Extract the [X, Y] coordinate from the center of the cell holding the provided text.  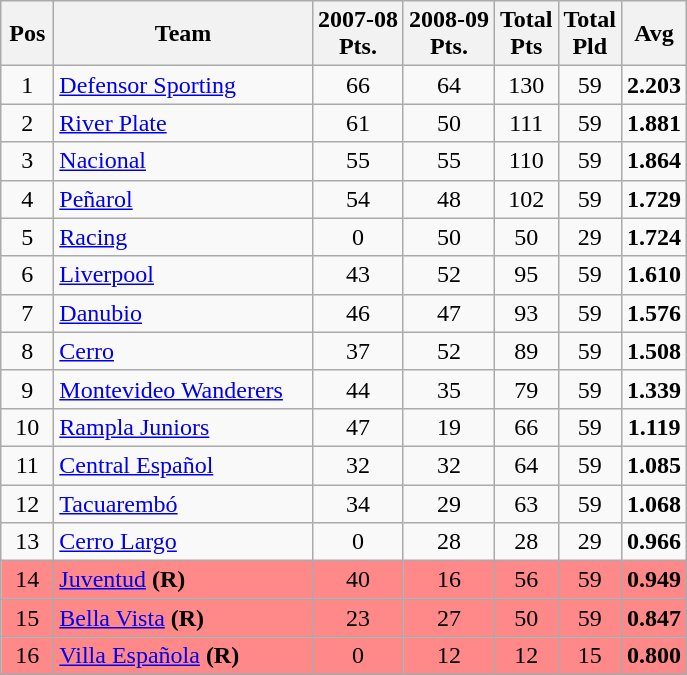
1.864 [654, 161]
1.724 [654, 237]
63 [526, 503]
TotalPts [526, 34]
Juventud (R) [184, 580]
5 [28, 237]
Racing [184, 237]
1.339 [654, 389]
43 [358, 275]
37 [358, 351]
Cerro [184, 351]
0.847 [654, 618]
7 [28, 313]
95 [526, 275]
Danubio [184, 313]
4 [28, 199]
9 [28, 389]
54 [358, 199]
Bella Vista (R) [184, 618]
79 [526, 389]
Nacional [184, 161]
2008-09Pts. [448, 34]
1.508 [654, 351]
1.119 [654, 427]
44 [358, 389]
13 [28, 542]
Rampla Juniors [184, 427]
46 [358, 313]
2007-08Pts. [358, 34]
102 [526, 199]
19 [448, 427]
River Plate [184, 123]
Team [184, 34]
110 [526, 161]
TotalPld [590, 34]
Central Español [184, 465]
14 [28, 580]
1 [28, 85]
2.203 [654, 85]
56 [526, 580]
35 [448, 389]
Villa Española (R) [184, 656]
1.576 [654, 313]
Cerro Largo [184, 542]
0.800 [654, 656]
1.068 [654, 503]
Defensor Sporting [184, 85]
Peñarol [184, 199]
89 [526, 351]
93 [526, 313]
34 [358, 503]
1.610 [654, 275]
11 [28, 465]
0.949 [654, 580]
8 [28, 351]
1.881 [654, 123]
0.966 [654, 542]
3 [28, 161]
40 [358, 580]
6 [28, 275]
48 [448, 199]
1.729 [654, 199]
Montevideo Wanderers [184, 389]
23 [358, 618]
111 [526, 123]
10 [28, 427]
Pos [28, 34]
130 [526, 85]
61 [358, 123]
2 [28, 123]
Liverpool [184, 275]
Avg [654, 34]
1.085 [654, 465]
Tacuarembó [184, 503]
27 [448, 618]
